Identify which cell holds the provided text, then report its (x, y) central coordinate. 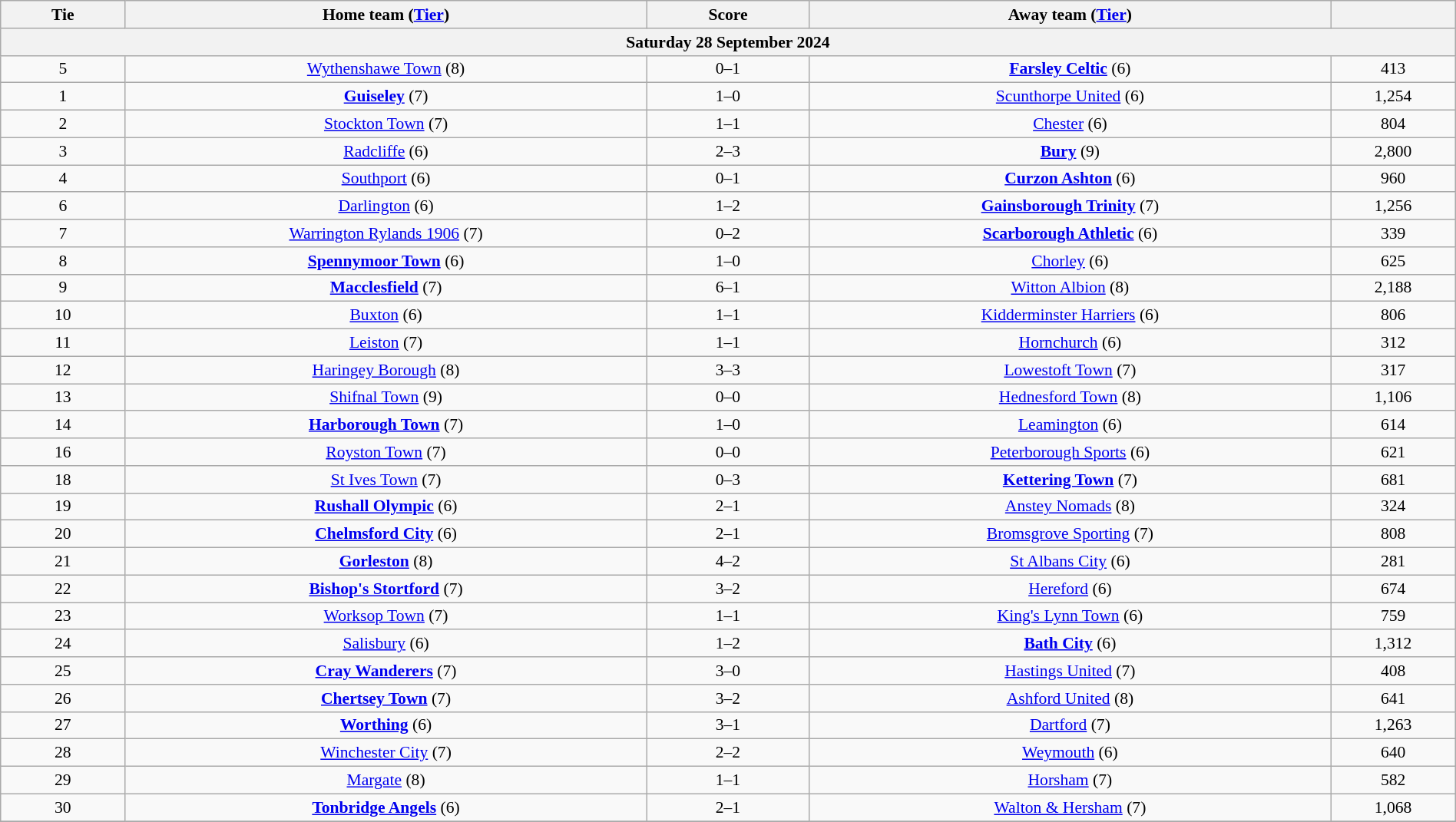
Walton & Hersham (7) (1070, 807)
804 (1393, 124)
Salisbury (6) (386, 644)
Winchester City (7) (386, 753)
Worksop Town (7) (386, 616)
Weymouth (6) (1070, 753)
Darlington (6) (386, 206)
2–2 (728, 753)
Farsley Celtic (6) (1070, 69)
2–3 (728, 151)
3–0 (728, 671)
8 (63, 261)
Radcliffe (6) (386, 151)
Tie (63, 15)
Hornchurch (6) (1070, 343)
1,312 (1393, 644)
19 (63, 507)
3–1 (728, 725)
Away team (Tier) (1070, 15)
10 (63, 315)
3 (63, 151)
Hereford (6) (1070, 589)
Bath City (6) (1070, 644)
13 (63, 398)
Leiston (7) (386, 343)
St Albans City (6) (1070, 562)
808 (1393, 534)
339 (1393, 233)
Scarborough Athletic (6) (1070, 233)
24 (63, 644)
Ashford United (8) (1070, 698)
Hastings United (7) (1070, 671)
St Ives Town (7) (386, 480)
23 (63, 616)
Chester (6) (1070, 124)
0–2 (728, 233)
30 (63, 807)
1,263 (1393, 725)
Home team (Tier) (386, 15)
22 (63, 589)
317 (1393, 370)
1,068 (1393, 807)
5 (63, 69)
Witton Albion (8) (1070, 288)
20 (63, 534)
3–3 (728, 370)
27 (63, 725)
681 (1393, 480)
Wythenshawe Town (8) (386, 69)
625 (1393, 261)
Tonbridge Angels (6) (386, 807)
6–1 (728, 288)
Margate (8) (386, 781)
Cray Wanderers (7) (386, 671)
1,256 (1393, 206)
14 (63, 425)
2 (63, 124)
12 (63, 370)
Kidderminster Harriers (6) (1070, 315)
Horsham (7) (1070, 781)
806 (1393, 315)
Peterborough Sports (6) (1070, 452)
4 (63, 179)
Macclesfield (7) (386, 288)
Buxton (6) (386, 315)
281 (1393, 562)
Dartford (7) (1070, 725)
408 (1393, 671)
Spennymoor Town (6) (386, 261)
Scunthorpe United (6) (1070, 97)
674 (1393, 589)
Worthing (6) (386, 725)
640 (1393, 753)
Gainsborough Trinity (7) (1070, 206)
Royston Town (7) (386, 452)
Bromsgrove Sporting (7) (1070, 534)
Gorleston (8) (386, 562)
1,254 (1393, 97)
Kettering Town (7) (1070, 480)
Harborough Town (7) (386, 425)
Curzon Ashton (6) (1070, 179)
Saturday 28 September 2024 (728, 42)
Chorley (6) (1070, 261)
16 (63, 452)
Lowestoft Town (7) (1070, 370)
7 (63, 233)
Bury (9) (1070, 151)
18 (63, 480)
413 (1393, 69)
Score (728, 15)
Leamington (6) (1070, 425)
1,106 (1393, 398)
6 (63, 206)
Hednesford Town (8) (1070, 398)
Chelmsford City (6) (386, 534)
582 (1393, 781)
2,800 (1393, 151)
Haringey Borough (8) (386, 370)
Bishop's Stortford (7) (386, 589)
Stockton Town (7) (386, 124)
28 (63, 753)
960 (1393, 179)
Anstey Nomads (8) (1070, 507)
1 (63, 97)
Guiseley (7) (386, 97)
621 (1393, 452)
0–3 (728, 480)
614 (1393, 425)
Chertsey Town (7) (386, 698)
Shifnal Town (9) (386, 398)
759 (1393, 616)
Rushall Olympic (6) (386, 507)
641 (1393, 698)
11 (63, 343)
324 (1393, 507)
Warrington Rylands 1906 (7) (386, 233)
25 (63, 671)
4–2 (728, 562)
9 (63, 288)
2,188 (1393, 288)
Southport (6) (386, 179)
26 (63, 698)
21 (63, 562)
312 (1393, 343)
29 (63, 781)
King's Lynn Town (6) (1070, 616)
